Provide the [X, Y] coordinate of the cell's center where the given text is located.  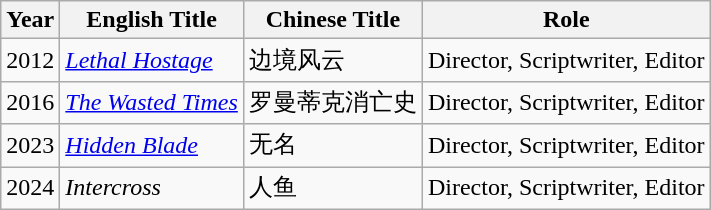
Role [566, 20]
English Title [152, 20]
Chinese Title [332, 20]
人鱼 [332, 188]
Hidden Blade [152, 146]
Intercross [152, 188]
2024 [30, 188]
Year [30, 20]
The Wasted Times [152, 102]
Lethal Hostage [152, 60]
无名 [332, 146]
罗曼蒂克消亡史 [332, 102]
边境风云 [332, 60]
2016 [30, 102]
2023 [30, 146]
2012 [30, 60]
